Identify which cell holds the provided text, then report its (X, Y) central coordinate. 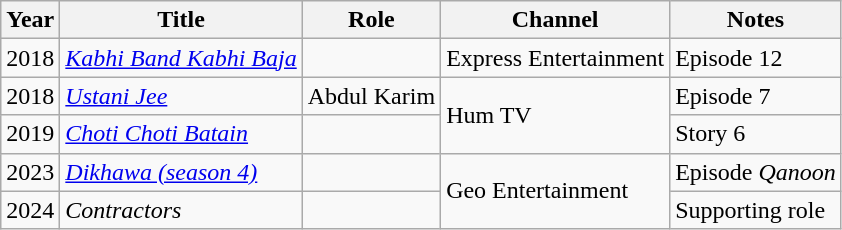
Title (181, 20)
2023 (30, 172)
Ustani Jee (181, 96)
Hum TV (556, 115)
Story 6 (756, 134)
Choti Choti Batain (181, 134)
Year (30, 20)
Abdul Karim (371, 96)
Geo Entertainment (556, 191)
Notes (756, 20)
Episode Qanoon (756, 172)
Episode 12 (756, 58)
Express Entertainment (556, 58)
2024 (30, 210)
Episode 7 (756, 96)
Contractors (181, 210)
Dikhawa (season 4) (181, 172)
Channel (556, 20)
Role (371, 20)
Supporting role (756, 210)
2019 (30, 134)
Kabhi Band Kabhi Baja (181, 58)
